Provide the (x, y) coordinate of the cell's center where the given text is located.  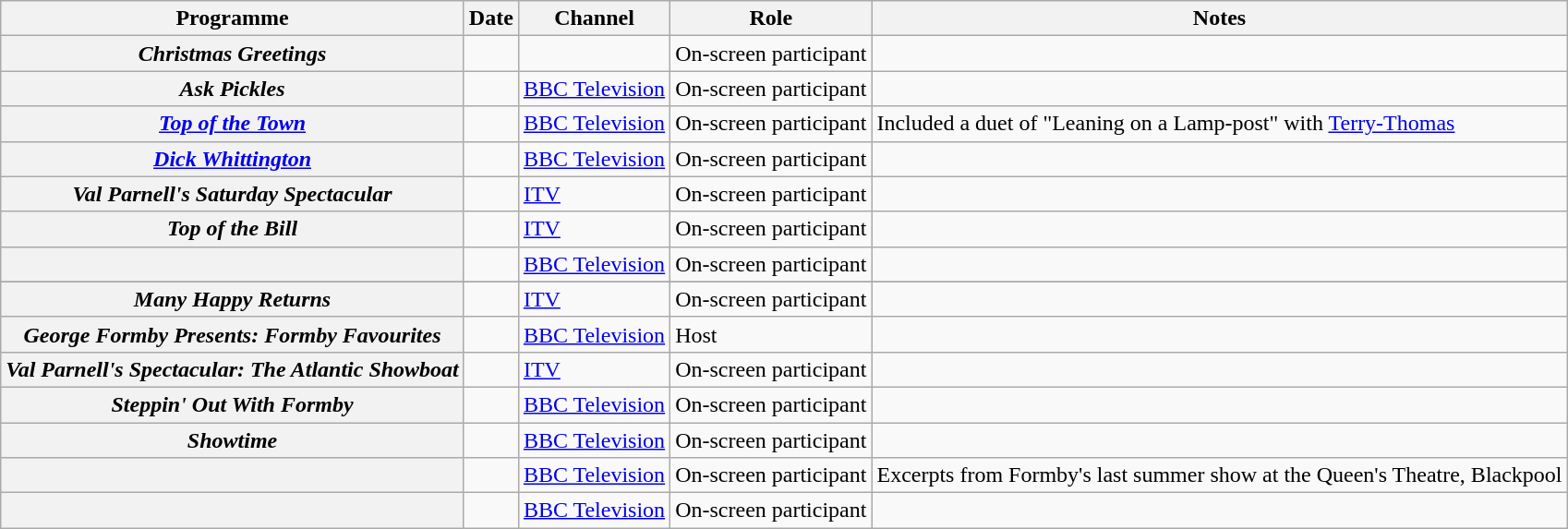
Top of the Town (233, 124)
Dick Whittington (233, 159)
Notes (1219, 18)
Channel (594, 18)
Ask Pickles (233, 89)
George Formby Presents: Formby Favourites (233, 334)
Date (491, 18)
Val Parnell's Saturday Spectacular (233, 194)
Steppin' Out With Formby (233, 404)
Many Happy Returns (233, 299)
Host (771, 334)
Included a duet of "Leaning on a Lamp-post" with Terry-Thomas (1219, 124)
Val Parnell's Spectacular: The Atlantic Showboat (233, 369)
Programme (233, 18)
Excerpts from Formby's last summer show at the Queen's Theatre, Blackpool (1219, 475)
Top of the Bill (233, 229)
Christmas Greetings (233, 54)
Role (771, 18)
Showtime (233, 440)
